From the cell containing the given text, extract its center point as [x, y] coordinate. 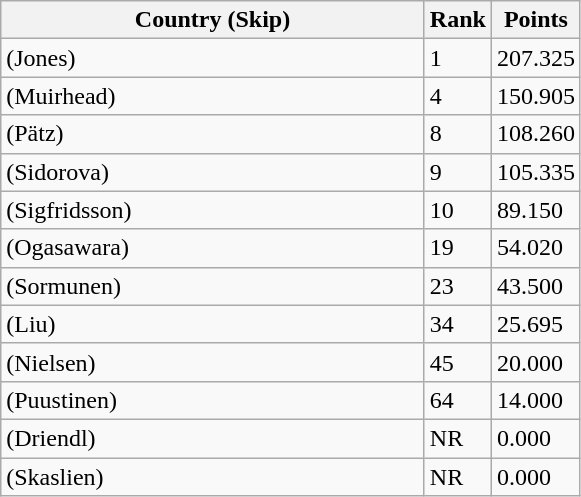
(Sidorova) [213, 172]
(Muirhead) [213, 96]
207.325 [536, 58]
19 [458, 248]
Points [536, 20]
(Jones) [213, 58]
43.500 [536, 286]
25.695 [536, 324]
9 [458, 172]
20.000 [536, 362]
(Liu) [213, 324]
89.150 [536, 210]
Country (Skip) [213, 20]
(Driendl) [213, 438]
34 [458, 324]
(Puustinen) [213, 400]
(Sormunen) [213, 286]
45 [458, 362]
1 [458, 58]
150.905 [536, 96]
(Ogasawara) [213, 248]
(Pätz) [213, 134]
Rank [458, 20]
108.260 [536, 134]
(Skaslien) [213, 477]
8 [458, 134]
(Nielsen) [213, 362]
54.020 [536, 248]
(Sigfridsson) [213, 210]
64 [458, 400]
4 [458, 96]
10 [458, 210]
14.000 [536, 400]
105.335 [536, 172]
23 [458, 286]
